Extract the (x, y) coordinate from the center of the cell holding the provided text.  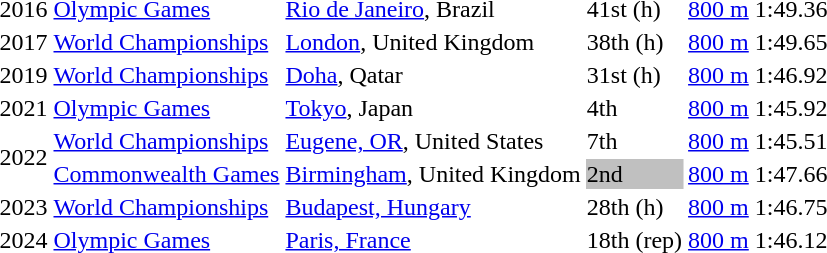
Olympic Games (166, 108)
4th (634, 108)
Commonwealth Games (166, 174)
Tokyo, Japan (433, 108)
31st (h) (634, 75)
38th (h) (634, 42)
Birmingham, United Kingdom (433, 174)
28th (h) (634, 207)
Budapest, Hungary (433, 207)
Eugene, OR, United States (433, 141)
7th (634, 141)
2nd (634, 174)
London, United Kingdom (433, 42)
Doha, Qatar (433, 75)
